Find where the given text appears and provide that cell's center as (X, Y) coordinate. 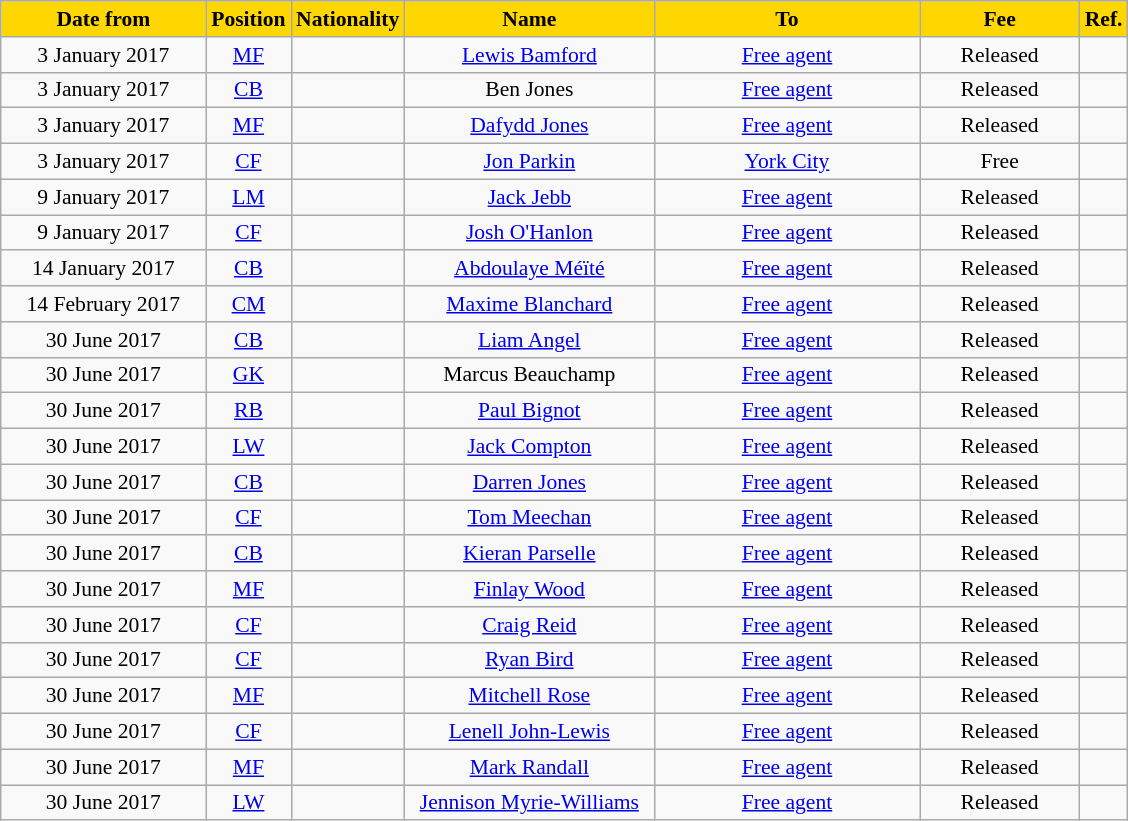
Lewis Bamford (529, 55)
Kieran Parselle (529, 554)
Tom Meechan (529, 518)
Mitchell Rose (529, 696)
LM (248, 197)
Ryan Bird (529, 660)
Position (248, 19)
Ben Jones (529, 90)
Jack Jebb (529, 197)
Fee (1000, 19)
Jon Parkin (529, 162)
Lenell John-Lewis (529, 732)
Darren Jones (529, 482)
Marcus Beauchamp (529, 375)
Finlay Wood (529, 589)
RB (248, 411)
Ref. (1104, 19)
Nationality (348, 19)
Dafydd Jones (529, 126)
Name (529, 19)
Date from (104, 19)
Abdoulaye Méïté (529, 269)
14 January 2017 (104, 269)
14 February 2017 (104, 304)
GK (248, 375)
Jack Compton (529, 447)
Maxime Blanchard (529, 304)
To (786, 19)
Paul Bignot (529, 411)
Free (1000, 162)
York City (786, 162)
Mark Randall (529, 767)
Craig Reid (529, 625)
Liam Angel (529, 340)
Jennison Myrie-Williams (529, 803)
CM (248, 304)
Josh O'Hanlon (529, 233)
